Search for the cell housing the specified text and yield its [x, y] center coordinate. 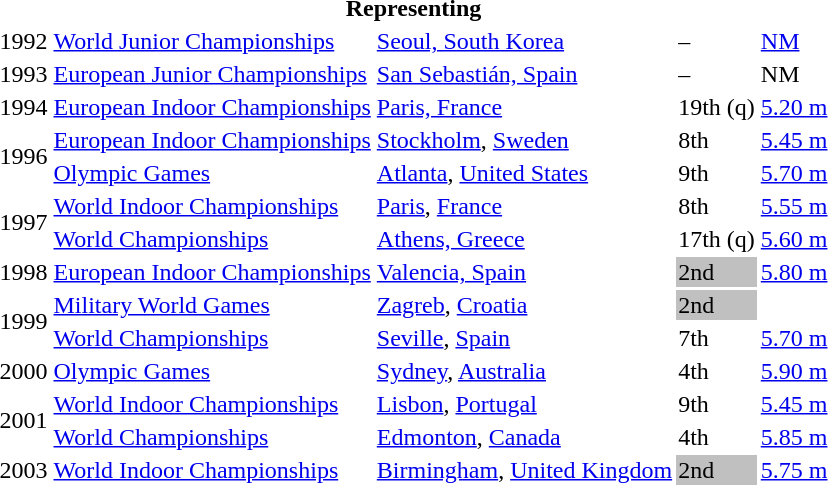
Zagreb, Croatia [524, 305]
Lisbon, Portugal [524, 404]
17th (q) [717, 239]
Athens, Greece [524, 239]
7th [717, 338]
Stockholm, Sweden [524, 140]
Military World Games [212, 305]
San Sebastián, Spain [524, 74]
Seoul, South Korea [524, 41]
Birmingham, United Kingdom [524, 470]
European Junior Championships [212, 74]
Atlanta, United States [524, 173]
Sydney, Australia [524, 371]
World Junior Championships [212, 41]
Edmonton, Canada [524, 437]
Seville, Spain [524, 338]
19th (q) [717, 107]
Valencia, Spain [524, 272]
